Identify which cell holds the provided text, then report its [x, y] central coordinate. 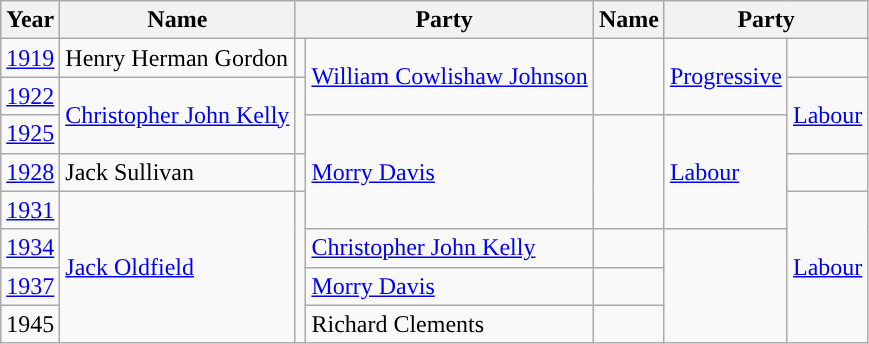
1925 [30, 134]
Jack Oldfield [178, 267]
1922 [30, 96]
1934 [30, 248]
1928 [30, 172]
1945 [30, 324]
William Cowlishaw Johnson [450, 77]
1937 [30, 286]
Year [30, 20]
1919 [30, 58]
Henry Herman Gordon [178, 58]
Richard Clements [450, 324]
1931 [30, 210]
Progressive [726, 77]
Jack Sullivan [178, 172]
